For the text-containing cell, return its midpoint in [x, y] coordinate format. 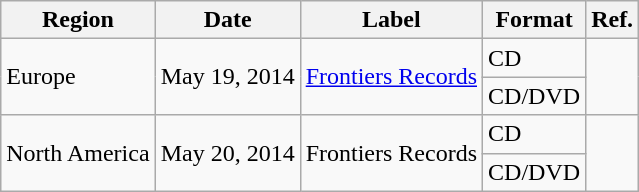
Europe [78, 77]
May 19, 2014 [228, 77]
Region [78, 20]
Label [391, 20]
May 20, 2014 [228, 153]
Ref. [612, 20]
Date [228, 20]
Format [534, 20]
North America [78, 153]
